Return the (x, y) coordinate for the center point of the cell that contains the specified text.  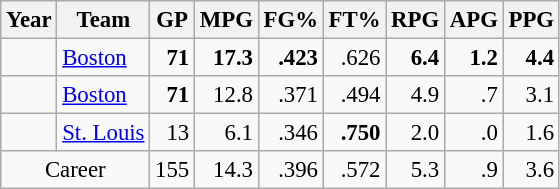
1.2 (474, 58)
.423 (290, 58)
1.6 (531, 133)
3.6 (531, 170)
4.9 (416, 95)
FG% (290, 20)
4.4 (531, 58)
17.3 (227, 58)
FT% (354, 20)
.626 (354, 58)
6.1 (227, 133)
.750 (354, 133)
.396 (290, 170)
12.8 (227, 95)
APG (474, 20)
6.4 (416, 58)
5.3 (416, 170)
3.1 (531, 95)
Year (29, 20)
PPG (531, 20)
.346 (290, 133)
2.0 (416, 133)
Career (76, 170)
.494 (354, 95)
Team (104, 20)
13 (172, 133)
155 (172, 170)
.7 (474, 95)
.0 (474, 133)
.572 (354, 170)
St. Louis (104, 133)
RPG (416, 20)
.371 (290, 95)
14.3 (227, 170)
MPG (227, 20)
.9 (474, 170)
GP (172, 20)
